Detect which cell encompasses the target text, then output its [x, y] center coordinate. 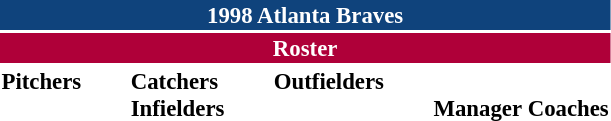
Roster [305, 48]
1998 Atlanta Braves [305, 15]
